Detect which cell encompasses the target text, then output its (X, Y) center coordinate. 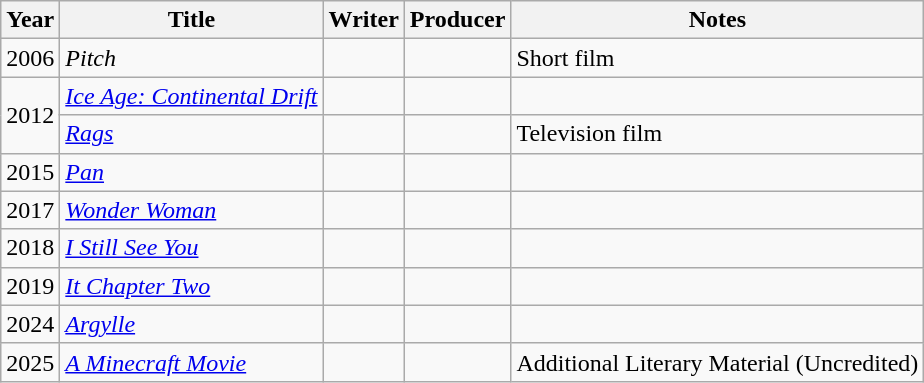
Ice Age: Continental Drift (192, 96)
Writer (364, 20)
Rags (192, 134)
Short film (718, 58)
2024 (30, 324)
2015 (30, 172)
Title (192, 20)
2017 (30, 210)
Argylle (192, 324)
Notes (718, 20)
2025 (30, 362)
2019 (30, 286)
Pitch (192, 58)
2012 (30, 115)
Producer (458, 20)
I Still See You (192, 248)
A Minecraft Movie (192, 362)
Television film (718, 134)
2006 (30, 58)
Additional Literary Material (Uncredited) (718, 362)
Pan (192, 172)
It Chapter Two (192, 286)
Year (30, 20)
Wonder Woman (192, 210)
2018 (30, 248)
